From the cell containing the given text, extract its center point as (X, Y) coordinate. 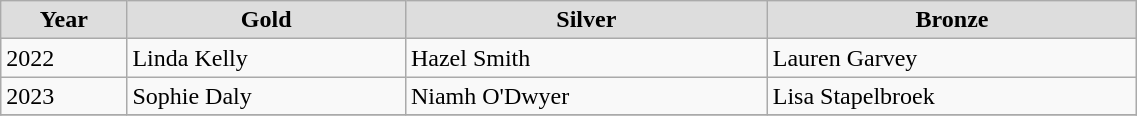
2023 (64, 96)
Gold (266, 20)
Lauren Garvey (952, 58)
Linda Kelly (266, 58)
Year (64, 20)
Niamh O'Dwyer (586, 96)
Silver (586, 20)
Bronze (952, 20)
2022 (64, 58)
Sophie Daly (266, 96)
Lisa Stapelbroek (952, 96)
Hazel Smith (586, 58)
